For the text-containing cell, return its midpoint in (X, Y) coordinate format. 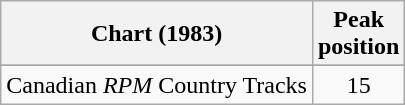
Canadian RPM Country Tracks (157, 85)
15 (358, 85)
Chart (1983) (157, 34)
Peakposition (358, 34)
